From the cell containing the given text, extract its center point as [x, y] coordinate. 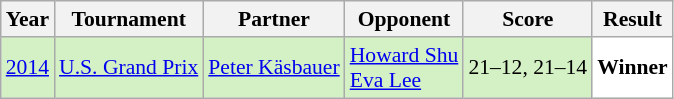
Year [28, 19]
U.S. Grand Prix [128, 68]
Partner [274, 19]
Tournament [128, 19]
Score [528, 19]
21–12, 21–14 [528, 68]
Result [632, 19]
2014 [28, 68]
Peter Käsbauer [274, 68]
Howard Shu Eva Lee [404, 68]
Opponent [404, 19]
Winner [632, 68]
